Provide the (x, y) coordinate of the cell's center where the given text is located.  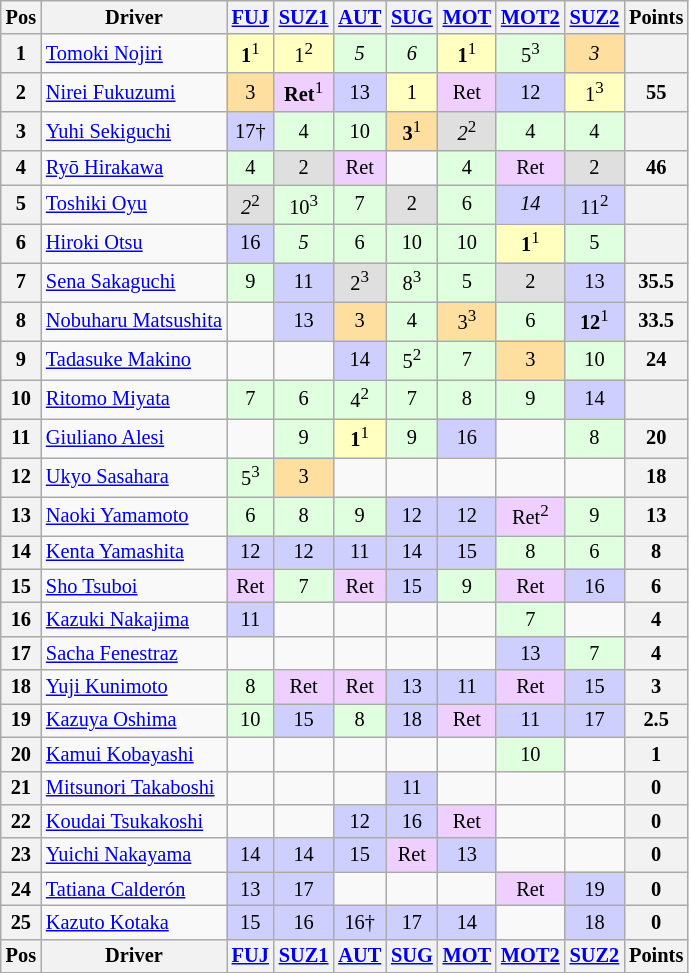
Giuliano Alesi (134, 438)
Sho Tsuboi (134, 586)
Nirei Fukuzumi (134, 92)
Tatiana Calderón (134, 889)
31 (412, 132)
Ryō Hirakawa (134, 168)
Kazuto Kotaka (134, 922)
Tomoki Nojiri (134, 54)
16† (360, 922)
Sena Sakaguchi (134, 282)
83 (412, 282)
Ret1 (304, 92)
55 (656, 92)
Tadasuke Makino (134, 360)
Yuhi Sekiguchi (134, 132)
21 (21, 788)
Ret2 (530, 516)
Toshiki Oyu (134, 204)
25 (21, 922)
Kazuki Nakajima (134, 619)
121 (595, 320)
17† (250, 132)
Kazuya Oshima (134, 720)
Kenta Yamashita (134, 552)
33 (467, 320)
Mitsunori Takaboshi (134, 788)
Ritomo Miyata (134, 398)
Yuji Kunimoto (134, 687)
Nobuharu Matsushita (134, 320)
35.5 (656, 282)
46 (656, 168)
2.5 (656, 720)
112 (595, 204)
Kamui Kobayashi (134, 754)
52 (412, 360)
Ukyo Sasahara (134, 476)
42 (360, 398)
Hiroki Otsu (134, 242)
Koudai Tsukakoshi (134, 821)
Naoki Yamamoto (134, 516)
Yuichi Nakayama (134, 855)
Sacha Fenestraz (134, 653)
103 (304, 204)
33.5 (656, 320)
